Provide the (X, Y) coordinate of the cell's center where the given text is located.  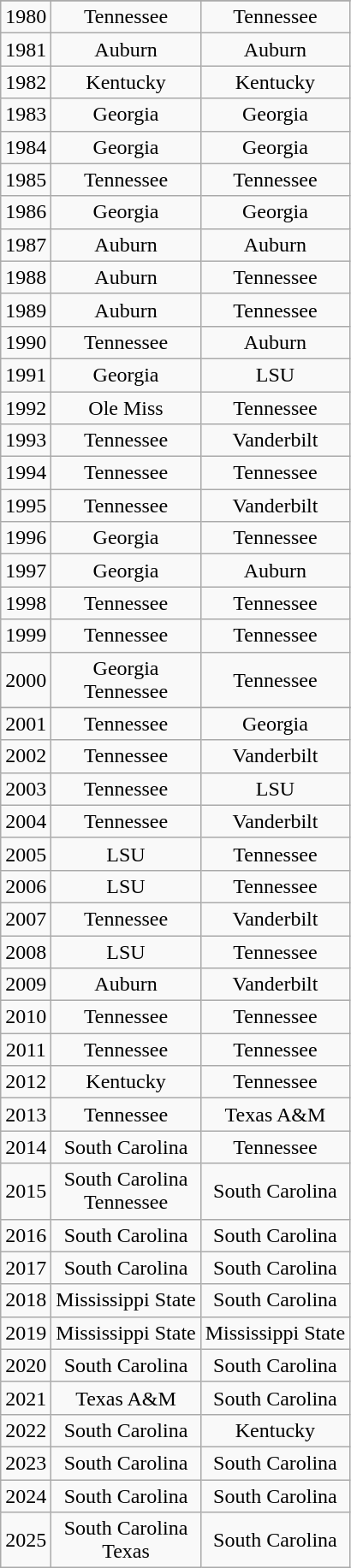
1984 (26, 147)
1997 (26, 571)
2003 (26, 789)
2011 (26, 1050)
2024 (26, 1496)
1986 (26, 212)
2004 (26, 821)
GeorgiaTennessee (126, 679)
2022 (26, 1430)
1996 (26, 538)
2001 (26, 724)
South CarolinaTennessee (126, 1191)
1990 (26, 342)
2019 (26, 1333)
1982 (26, 82)
2000 (26, 679)
2023 (26, 1463)
1980 (26, 17)
1983 (26, 115)
South CarolinaTexas (126, 1540)
2016 (26, 1235)
2009 (26, 985)
1987 (26, 245)
2020 (26, 1365)
1993 (26, 441)
2021 (26, 1398)
2008 (26, 952)
Ole Miss (126, 408)
1991 (26, 375)
1981 (26, 50)
2017 (26, 1268)
1985 (26, 180)
2015 (26, 1191)
1994 (26, 473)
2012 (26, 1082)
2025 (26, 1540)
1999 (26, 636)
1998 (26, 603)
2013 (26, 1115)
2006 (26, 886)
2018 (26, 1300)
1995 (26, 506)
2007 (26, 919)
1988 (26, 277)
1989 (26, 310)
2002 (26, 756)
1992 (26, 408)
2014 (26, 1147)
2005 (26, 854)
2010 (26, 1017)
